Search for the cell housing the specified text and yield its [x, y] center coordinate. 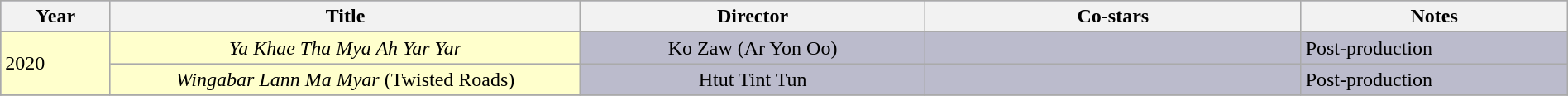
Year [56, 17]
Htut Tint Tun [753, 79]
Co-stars [1113, 17]
Ko Zaw (Ar Yon Oo) [753, 48]
Notes [1434, 17]
Ya Khae Tha Mya Ah Yar Yar [345, 48]
Title [345, 17]
Wingabar Lann Ma Myar (Twisted Roads) [345, 79]
2020 [56, 64]
Director [753, 17]
